Find where the given text appears and provide that cell's center as (X, Y) coordinate. 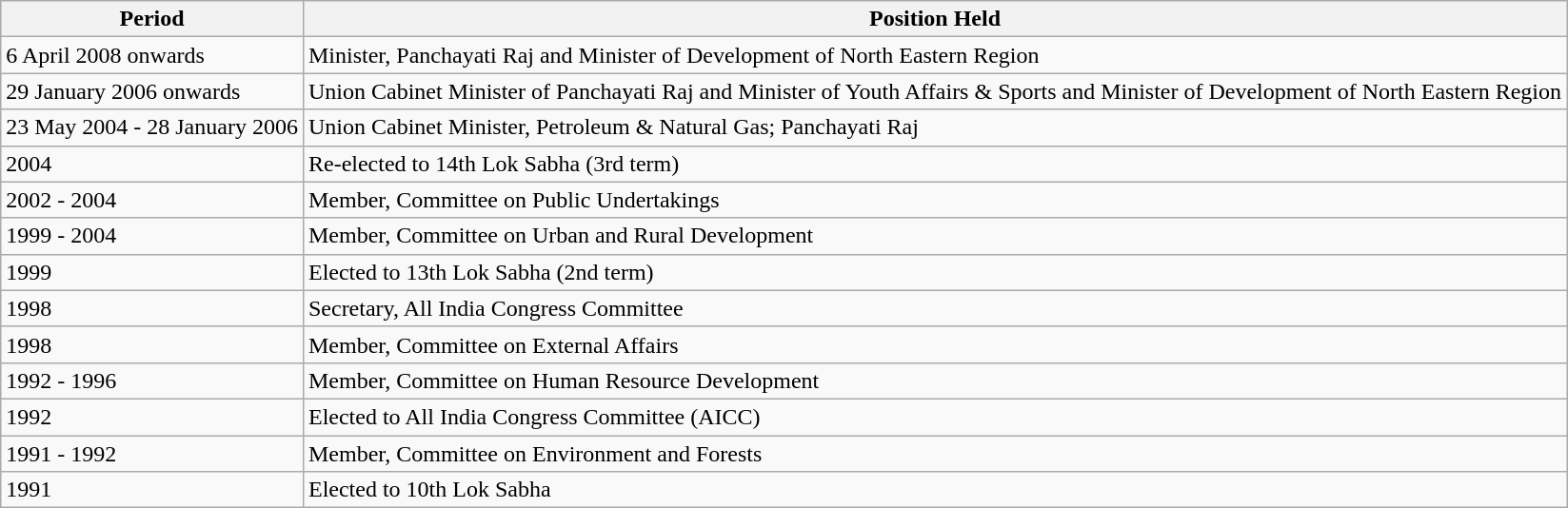
Member, Committee on Urban and Rural Development (935, 236)
1999 (152, 272)
Union Cabinet Minister of Panchayati Raj and Minister of Youth Affairs & Sports and Minister of Development of North Eastern Region (935, 91)
1999 - 2004 (152, 236)
Elected to All India Congress Committee (AICC) (935, 417)
Member, Committee on Public Undertakings (935, 200)
Union Cabinet Minister, Petroleum & Natural Gas; Panchayati Raj (935, 127)
2004 (152, 164)
23 May 2004 - 28 January 2006 (152, 127)
1991 - 1992 (152, 454)
Elected to 13th Lok Sabha (2nd term) (935, 272)
Position Held (935, 19)
Member, Committee on Human Resource Development (935, 381)
Re-elected to 14th Lok Sabha (3rd term) (935, 164)
6 April 2008 onwards (152, 55)
Secretary, All India Congress Committee (935, 308)
1992 - 1996 (152, 381)
29 January 2006 onwards (152, 91)
1991 (152, 490)
Period (152, 19)
1992 (152, 417)
Member, Committee on External Affairs (935, 344)
Member, Committee on Environment and Forests (935, 454)
Minister, Panchayati Raj and Minister of Development of North Eastern Region (935, 55)
2002 - 2004 (152, 200)
Elected to 10th Lok Sabha (935, 490)
